From the cell containing the given text, extract its center point as (x, y) coordinate. 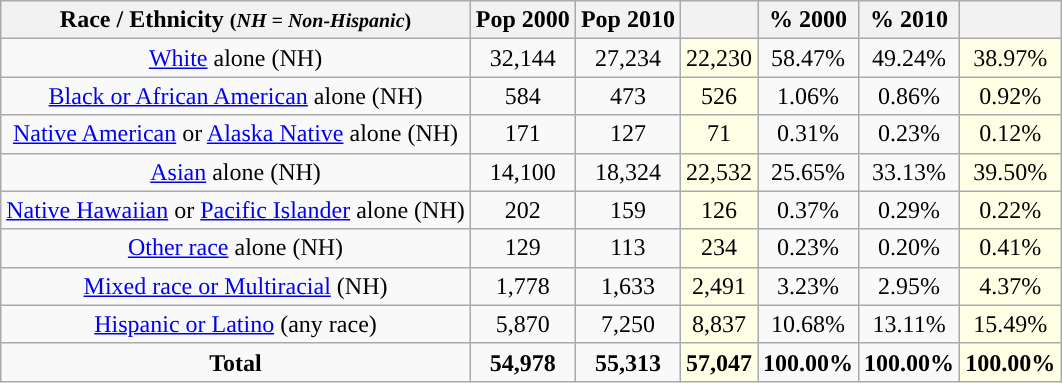
33.13% (910, 172)
22,532 (718, 172)
Asian alone (NH) (236, 172)
2,491 (718, 286)
14,100 (522, 172)
126 (718, 210)
10.68% (808, 324)
0.41% (1010, 248)
202 (522, 210)
25.65% (808, 172)
234 (718, 248)
4.37% (1010, 286)
22,230 (718, 58)
% 2000 (808, 20)
Native American or Alaska Native alone (NH) (236, 134)
Other race alone (NH) (236, 248)
Hispanic or Latino (any race) (236, 324)
3.23% (808, 286)
55,313 (628, 362)
0.12% (1010, 134)
0.92% (1010, 96)
18,324 (628, 172)
Total (236, 362)
1,778 (522, 286)
Black or African American alone (NH) (236, 96)
% 2010 (910, 20)
39.50% (1010, 172)
Race / Ethnicity (NH = Non-Hispanic) (236, 20)
129 (522, 248)
0.22% (1010, 210)
57,047 (718, 362)
1.06% (808, 96)
Pop 2000 (522, 20)
White alone (NH) (236, 58)
159 (628, 210)
0.31% (808, 134)
5,870 (522, 324)
127 (628, 134)
7,250 (628, 324)
473 (628, 96)
1,633 (628, 286)
49.24% (910, 58)
54,978 (522, 362)
0.37% (808, 210)
Pop 2010 (628, 20)
Mixed race or Multiracial (NH) (236, 286)
2.95% (910, 286)
32,144 (522, 58)
58.47% (808, 58)
13.11% (910, 324)
171 (522, 134)
71 (718, 134)
0.29% (910, 210)
0.86% (910, 96)
584 (522, 96)
15.49% (1010, 324)
526 (718, 96)
113 (628, 248)
38.97% (1010, 58)
8,837 (718, 324)
0.20% (910, 248)
Native Hawaiian or Pacific Islander alone (NH) (236, 210)
27,234 (628, 58)
